Scan for the cell matching the given text and deliver its [X, Y] coordinate at center. 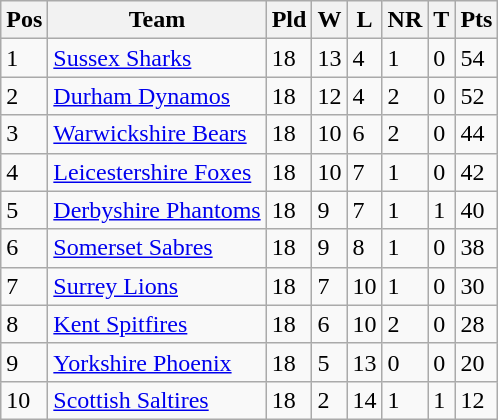
Durham Dynamos [157, 96]
Derbyshire Phantoms [157, 210]
Pld [289, 20]
Leicestershire Foxes [157, 172]
Team [157, 20]
W [330, 20]
Surrey Lions [157, 286]
Yorkshire Phoenix [157, 362]
42 [476, 172]
38 [476, 248]
T [442, 20]
44 [476, 134]
52 [476, 96]
Scottish Saltires [157, 400]
NR [405, 20]
Somerset Sabres [157, 248]
54 [476, 58]
Pos [24, 20]
Kent Spitfires [157, 324]
L [364, 20]
28 [476, 324]
Pts [476, 20]
3 [24, 134]
Warwickshire Bears [157, 134]
20 [476, 362]
14 [364, 400]
30 [476, 286]
Sussex Sharks [157, 58]
40 [476, 210]
